Return the (X, Y) coordinate for the center point of the cell that contains the specified text.  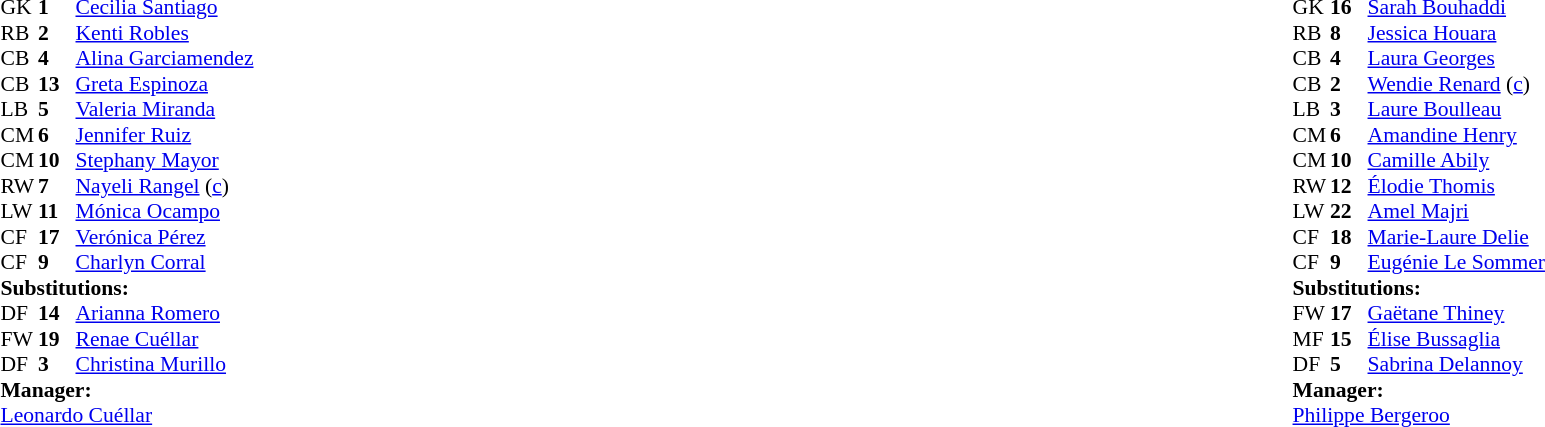
Greta Espinoza (165, 84)
Amandine Henry (1456, 135)
Nayeli Rangel (c) (165, 186)
Eugénie Le Sommer (1456, 263)
Arianna Romero (165, 313)
15 (1349, 339)
Kenti Robles (165, 33)
Sabrina Delannoy (1456, 365)
Amel Majri (1456, 211)
19 (57, 339)
Verónica Pérez (165, 237)
11 (57, 211)
Alina Garciamendez (165, 59)
Marie-Laure Delie (1456, 237)
Wendie Renard (c) (1456, 84)
Valeria Miranda (165, 109)
Renae Cuéllar (165, 339)
Élodie Thomis (1456, 186)
Gaëtane Thiney (1456, 313)
22 (1349, 211)
Camille Abily (1456, 161)
Stephany Mayor (165, 161)
Jessica Houara (1456, 33)
Élise Bussaglia (1456, 339)
Charlyn Corral (165, 263)
13 (57, 84)
7 (57, 186)
18 (1349, 237)
Mónica Ocampo (165, 211)
Jennifer Ruiz (165, 135)
12 (1349, 186)
Laure Boulleau (1456, 109)
Christina Murillo (165, 365)
14 (57, 313)
MF (1312, 339)
Laura Georges (1456, 59)
8 (1349, 33)
